Search for the cell housing the specified text and yield its (x, y) center coordinate. 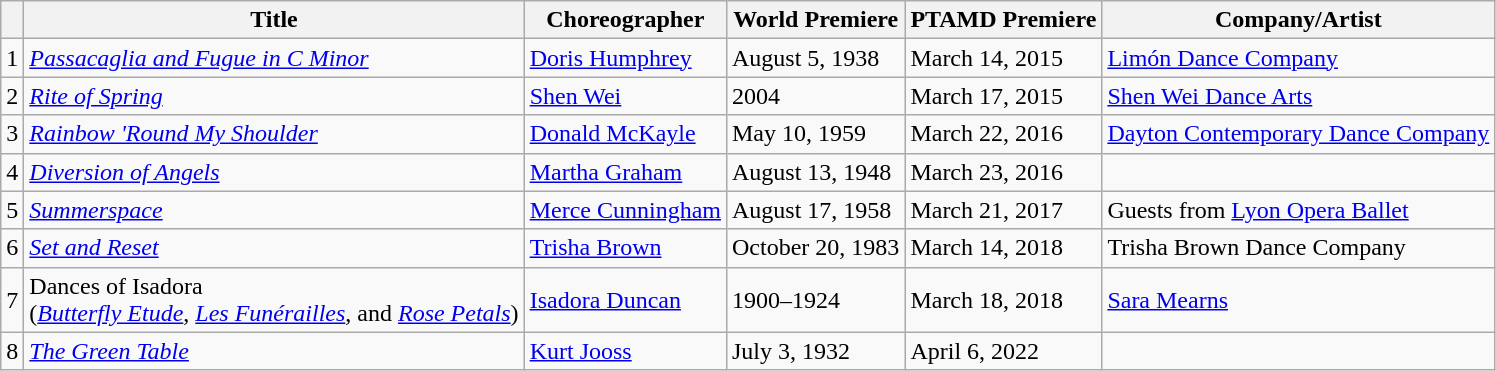
May 10, 1959 (815, 134)
7 (12, 300)
2 (12, 96)
4 (12, 172)
Dances of Isadora(Butterfly Etude, Les Funérailles, and Rose Petals) (274, 300)
Title (274, 20)
Shen Wei Dance Arts (1298, 96)
Set and Reset (274, 248)
March 14, 2015 (1004, 58)
Dayton Contemporary Dance Company (1298, 134)
1 (12, 58)
1900–1924 (815, 300)
5 (12, 210)
October 20, 1983 (815, 248)
Isadora Duncan (625, 300)
Martha Graham (625, 172)
Donald McKayle (625, 134)
Doris Humphrey (625, 58)
Kurt Jooss (625, 351)
August 13, 1948 (815, 172)
Sara Mearns (1298, 300)
2004 (815, 96)
Shen Wei (625, 96)
6 (12, 248)
March 23, 2016 (1004, 172)
3 (12, 134)
World Premiere (815, 20)
Trisha Brown (625, 248)
The Green Table (274, 351)
PTAMD Premiere (1004, 20)
Summerspace (274, 210)
March 21, 2017 (1004, 210)
March 18, 2018 (1004, 300)
Guests from Lyon Opera Ballet (1298, 210)
March 22, 2016 (1004, 134)
Rite of Spring (274, 96)
Company/Artist (1298, 20)
March 17, 2015 (1004, 96)
Choreographer (625, 20)
Merce Cunningham (625, 210)
April 6, 2022 (1004, 351)
March 14, 2018 (1004, 248)
Rainbow 'Round My Shoulder (274, 134)
July 3, 1932 (815, 351)
Trisha Brown Dance Company (1298, 248)
August 5, 1938 (815, 58)
8 (12, 351)
Passacaglia and Fugue in C Minor (274, 58)
Limón Dance Company (1298, 58)
August 17, 1958 (815, 210)
Diversion of Angels (274, 172)
